Locate the cell with the specified text and output its [x, y] center coordinate. 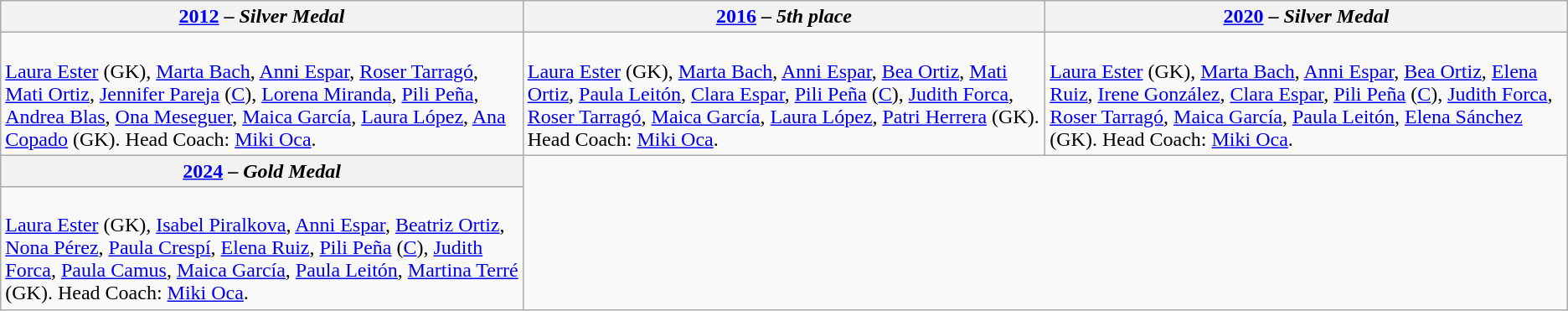
2012 – Silver Medal [261, 17]
2020 – Silver Medal [1307, 17]
2016 – 5th place [784, 17]
2024 – Gold Medal [261, 171]
